Identify which cell holds the provided text, then report its [X, Y] central coordinate. 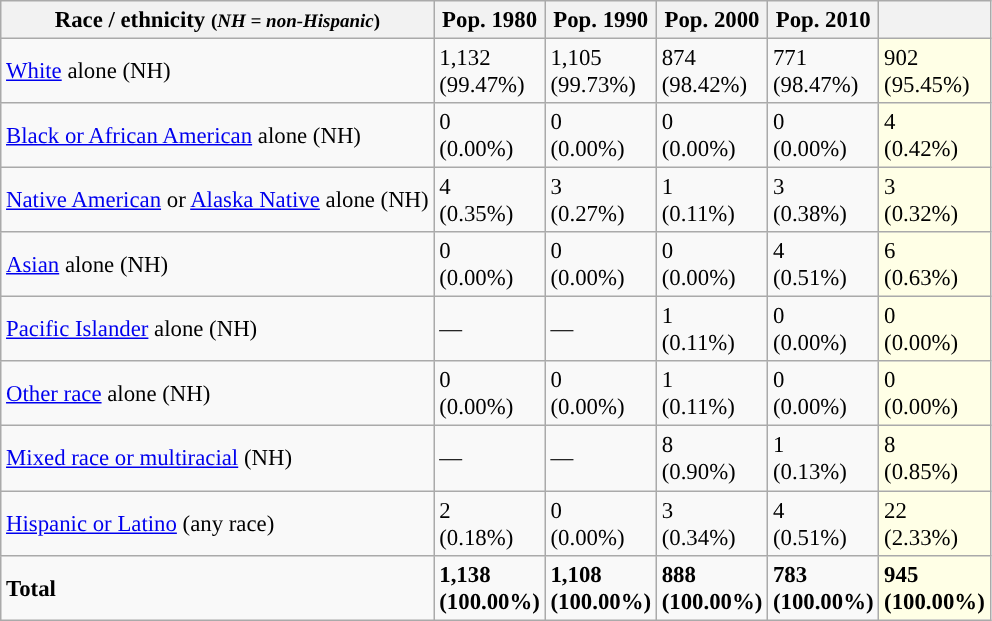
Black or African American alone (NH) [218, 136]
902(95.45%) [934, 72]
3(0.32%) [934, 200]
Native American or Alaska Native alone (NH) [218, 200]
3(0.27%) [600, 200]
1,105(99.73%) [600, 72]
6(0.63%) [934, 264]
Hispanic or Latino (any race) [218, 524]
1,138(100.00%) [490, 588]
1,108(100.00%) [600, 588]
Pop. 1990 [600, 20]
4(0.35%) [490, 200]
888(100.00%) [712, 588]
874(98.42%) [712, 72]
8(0.85%) [934, 458]
3(0.38%) [824, 200]
Other race alone (NH) [218, 394]
Total [218, 588]
4(0.42%) [934, 136]
1,132(99.47%) [490, 72]
White alone (NH) [218, 72]
Mixed race or multiracial (NH) [218, 458]
Pop. 1980 [490, 20]
3(0.34%) [712, 524]
2(0.18%) [490, 524]
Pop. 2010 [824, 20]
Race / ethnicity (NH = non-Hispanic) [218, 20]
945(100.00%) [934, 588]
22(2.33%) [934, 524]
Pacific Islander alone (NH) [218, 330]
Asian alone (NH) [218, 264]
Pop. 2000 [712, 20]
783(100.00%) [824, 588]
771(98.47%) [824, 72]
8(0.90%) [712, 458]
1(0.13%) [824, 458]
